Identify which cell holds the provided text, then report its (X, Y) central coordinate. 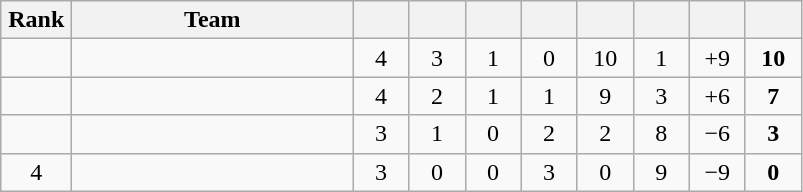
+9 (717, 58)
−6 (717, 134)
+6 (717, 96)
−9 (717, 172)
8 (661, 134)
Rank (36, 20)
7 (773, 96)
Team (212, 20)
